Return [X, Y] of the center of cell containing provided text 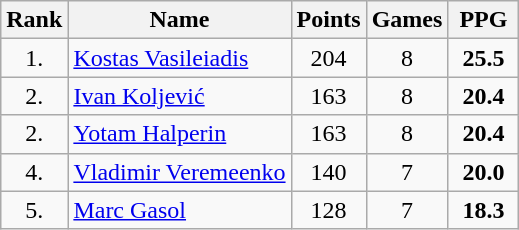
25.5 [484, 58]
Games [407, 20]
140 [328, 172]
1. [34, 58]
Ivan Koljević [180, 96]
4. [34, 172]
128 [328, 210]
Rank [34, 20]
Name [180, 20]
Points [328, 20]
20.0 [484, 172]
5. [34, 210]
18.3 [484, 210]
Kostas Vasileiadis [180, 58]
Vladimir Veremeenko [180, 172]
Yotam Halperin [180, 134]
Marc Gasol [180, 210]
204 [328, 58]
PPG [484, 20]
